Return the (X, Y) coordinate for the center point of the cell that contains the specified text.  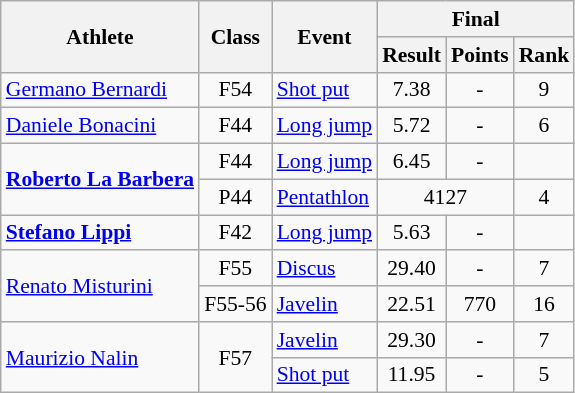
Maurizio Nalin (100, 358)
Athlete (100, 36)
P44 (235, 197)
5 (544, 375)
F55 (235, 269)
Rank (544, 55)
4127 (446, 197)
Renato Misturini (100, 286)
Class (235, 36)
Pentathlon (324, 197)
16 (544, 304)
11.95 (412, 375)
770 (480, 304)
Final (476, 19)
6 (544, 126)
Event (324, 36)
F54 (235, 90)
F55-56 (235, 304)
29.40 (412, 269)
F42 (235, 233)
Stefano Lippi (100, 233)
6.45 (412, 162)
7.38 (412, 90)
29.30 (412, 340)
Discus (324, 269)
Points (480, 55)
5.72 (412, 126)
Result (412, 55)
Daniele Bonacini (100, 126)
Germano Bernardi (100, 90)
22.51 (412, 304)
4 (544, 197)
5.63 (412, 233)
Roberto La Barbera (100, 180)
F57 (235, 358)
9 (544, 90)
